Return (X, Y) of the center of cell containing provided text 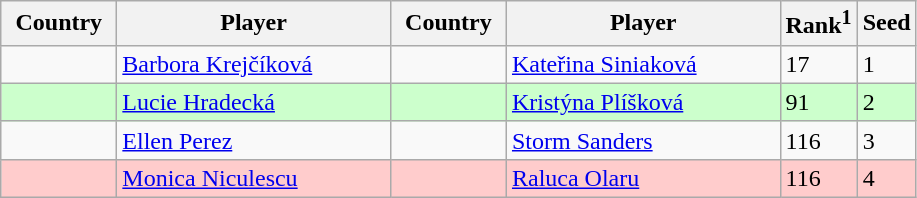
Seed (886, 24)
Storm Sanders (643, 140)
4 (886, 178)
Ellen Perez (254, 140)
Monica Niculescu (254, 178)
2 (886, 102)
Kristýna Plíšková (643, 102)
1 (886, 64)
91 (818, 102)
Barbora Krejčíková (254, 64)
Kateřina Siniaková (643, 64)
Raluca Olaru (643, 178)
Lucie Hradecká (254, 102)
3 (886, 140)
Rank1 (818, 24)
17 (818, 64)
